Provide the [x, y] coordinate of the cell's center where the given text is located.  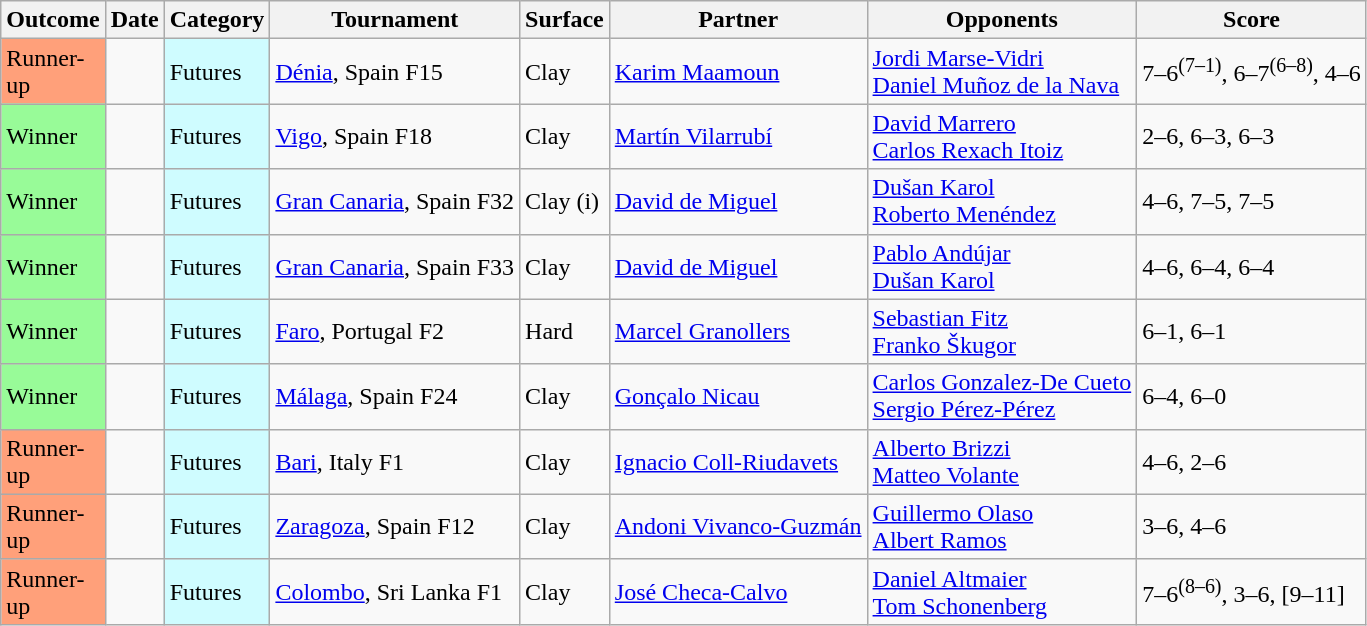
Opponents [1002, 20]
Hard [565, 332]
Tournament [395, 20]
Andoni Vivanco-Guzmán [738, 526]
Colombo, Sri Lanka F1 [395, 592]
Dušan Karol Roberto Menéndez [1002, 202]
3–6, 4–6 [1252, 526]
Dénia, Spain F15 [395, 72]
4–6, 6–4, 6–4 [1252, 266]
Martín Vilarrubí [738, 136]
Gran Canaria, Spain F32 [395, 202]
7–6(8–6), 3–6, [9–11] [1252, 592]
Gonçalo Nicau [738, 396]
Jordi Marse-Vidri Daniel Muñoz de la Nava [1002, 72]
Score [1252, 20]
Guillermo Olaso Albert Ramos [1002, 526]
2–6, 6–3, 6–3 [1252, 136]
4–6, 7–5, 7–5 [1252, 202]
Ignacio Coll-Riudavets [738, 462]
Outcome [53, 20]
Daniel Altmaier Tom Schonenberg [1002, 592]
6–4, 6–0 [1252, 396]
Zaragoza, Spain F12 [395, 526]
Marcel Granollers [738, 332]
Bari, Italy F1 [395, 462]
4–6, 2–6 [1252, 462]
Category [217, 20]
Faro, Portugal F2 [395, 332]
Sebastian Fitz Franko Škugor [1002, 332]
Date [134, 20]
Carlos Gonzalez-De Cueto Sergio Pérez-Pérez [1002, 396]
Alberto Brizzi Matteo Volante [1002, 462]
Surface [565, 20]
Vigo, Spain F18 [395, 136]
Pablo Andújar Dušan Karol [1002, 266]
Málaga, Spain F24 [395, 396]
7–6(7–1), 6–7(6–8), 4–6 [1252, 72]
José Checa-Calvo [738, 592]
Clay (i) [565, 202]
Gran Canaria, Spain F33 [395, 266]
6–1, 6–1 [1252, 332]
Karim Maamoun [738, 72]
Partner [738, 20]
David Marrero Carlos Rexach Itoiz [1002, 136]
